Determine the [X, Y] coordinate at the center of the cell enclosing the given text.  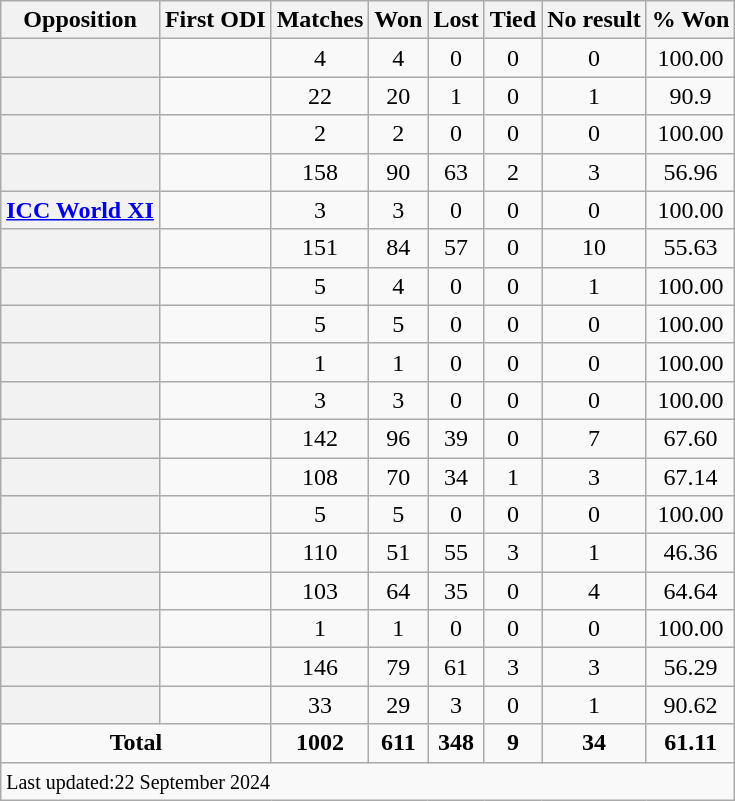
7 [594, 438]
79 [398, 667]
35 [456, 591]
% Won [690, 20]
22 [320, 96]
103 [320, 591]
348 [456, 743]
1002 [320, 743]
84 [398, 248]
64.64 [690, 591]
146 [320, 667]
Tied [512, 20]
151 [320, 248]
46.36 [690, 553]
90.9 [690, 96]
First ODI [215, 20]
90.62 [690, 705]
Lost [456, 20]
63 [456, 172]
33 [320, 705]
70 [398, 477]
61 [456, 667]
Opposition [80, 20]
142 [320, 438]
56.29 [690, 667]
No result [594, 20]
Last updated:22 September 2024 [368, 781]
55.63 [690, 248]
67.14 [690, 477]
Won [398, 20]
Total [136, 743]
Matches [320, 20]
29 [398, 705]
51 [398, 553]
108 [320, 477]
39 [456, 438]
ICC World XI [80, 210]
67.60 [690, 438]
56.96 [690, 172]
10 [594, 248]
20 [398, 96]
61.11 [690, 743]
611 [398, 743]
57 [456, 248]
96 [398, 438]
55 [456, 553]
110 [320, 553]
90 [398, 172]
9 [512, 743]
64 [398, 591]
158 [320, 172]
